Scan for the cell matching the given text and deliver its (x, y) coordinate at center. 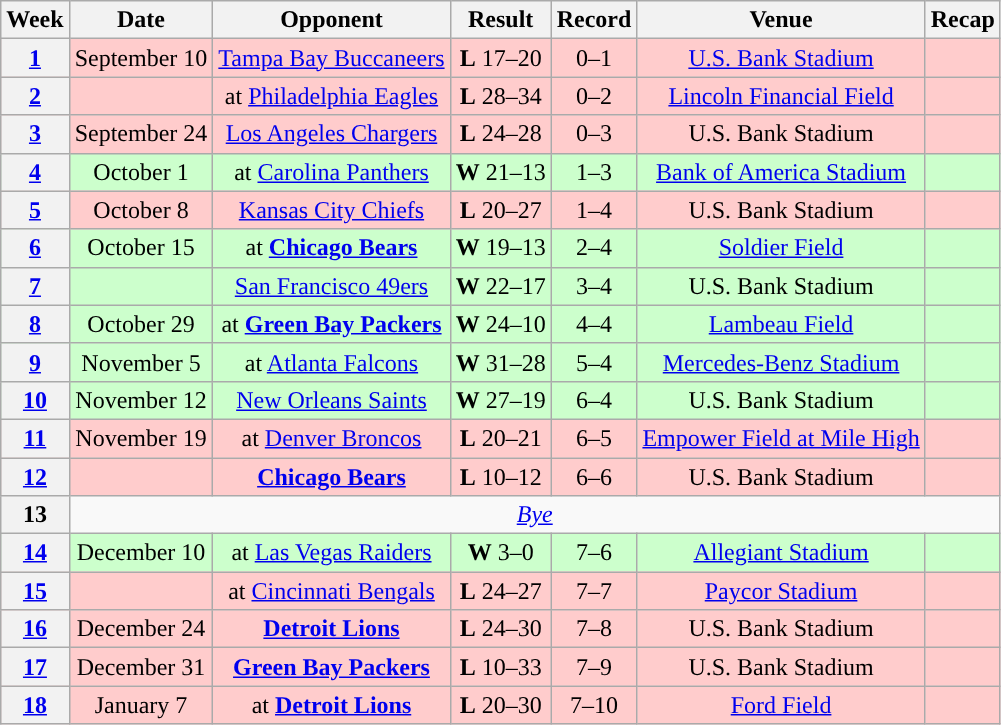
at Green Bay Packers (332, 324)
17 (35, 667)
12 (35, 477)
W 19–13 (500, 248)
at Cincinnati Bengals (332, 591)
3 (35, 134)
at Carolina Panthers (332, 172)
0–1 (594, 58)
Mercedes-Benz Stadium (781, 362)
10 (35, 400)
5 (35, 210)
December 24 (141, 629)
5–4 (594, 362)
7–7 (594, 591)
8 (35, 324)
Green Bay Packers (332, 667)
November 12 (141, 400)
New Orleans Saints (332, 400)
Opponent (332, 20)
9 (35, 362)
15 (35, 591)
Record (594, 20)
Soldier Field (781, 248)
at Philadelphia Eagles (332, 96)
L 24–28 (500, 134)
San Francisco 49ers (332, 286)
6 (35, 248)
at Denver Broncos (332, 438)
L 20–30 (500, 705)
Recap (962, 20)
3–4 (594, 286)
October 29 (141, 324)
October 8 (141, 210)
November 5 (141, 362)
Bye (534, 515)
Kansas City Chiefs (332, 210)
L 28–34 (500, 96)
at Detroit Lions (332, 705)
6–5 (594, 438)
W 21–13 (500, 172)
December 31 (141, 667)
11 (35, 438)
4–4 (594, 324)
November 19 (141, 438)
Lincoln Financial Field (781, 96)
Los Angeles Chargers (332, 134)
Empower Field at Mile High (781, 438)
Ford Field (781, 705)
Lambeau Field (781, 324)
2 (35, 96)
1 (35, 58)
Chicago Bears (332, 477)
W 22–17 (500, 286)
Venue (781, 20)
October 1 (141, 172)
0–3 (594, 134)
7–6 (594, 553)
1–4 (594, 210)
18 (35, 705)
Tampa Bay Buccaneers (332, 58)
Paycor Stadium (781, 591)
at Las Vegas Raiders (332, 553)
1–3 (594, 172)
December 10 (141, 553)
October 15 (141, 248)
September 10 (141, 58)
Allegiant Stadium (781, 553)
L 10–12 (500, 477)
W 27–19 (500, 400)
7–10 (594, 705)
Date (141, 20)
7–9 (594, 667)
at Chicago Bears (332, 248)
4 (35, 172)
L 20–27 (500, 210)
W 3–0 (500, 553)
L 10–33 (500, 667)
Week (35, 20)
L 24–30 (500, 629)
6–6 (594, 477)
0–2 (594, 96)
7 (35, 286)
L 17–20 (500, 58)
Bank of America Stadium (781, 172)
Result (500, 20)
16 (35, 629)
13 (35, 515)
L 24–27 (500, 591)
September 24 (141, 134)
2–4 (594, 248)
January 7 (141, 705)
W 31–28 (500, 362)
14 (35, 553)
at Atlanta Falcons (332, 362)
6–4 (594, 400)
L 20–21 (500, 438)
Detroit Lions (332, 629)
W 24–10 (500, 324)
7–8 (594, 629)
